Return the (x, y) coordinate for the center point of the cell that contains the specified text.  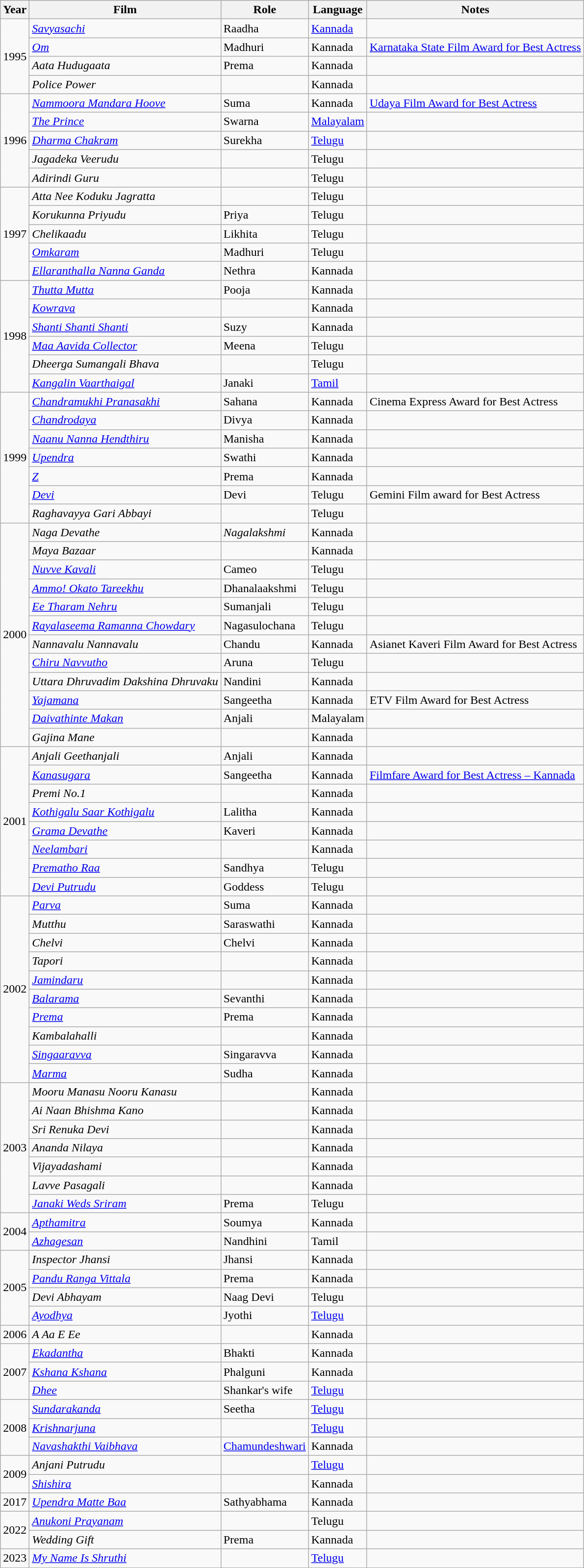
Ekadantha (125, 1353)
Shankar's wife (265, 1390)
Dheerga Sumangali Bhava (125, 364)
Ananda Nilaya (125, 1148)
Role (265, 10)
Nandini (265, 681)
Swarna (265, 122)
Nannavalu Nannavalu (125, 644)
Maa Aavida Collector (125, 346)
Aata Hudugaata (125, 66)
Gemini Film award for Best Actress (475, 495)
Chelikaadu (125, 234)
Apthamitra (125, 1222)
Suzy (265, 327)
Udaya Film Award for Best Actress (475, 103)
2002 (15, 989)
Sri Renuka Devi (125, 1129)
Cinema Express Award for Best Actress (475, 401)
Nandhini (265, 1241)
Vijayadashami (125, 1167)
Lalitha (265, 812)
Rayalaseema Ramanna Chowdary (125, 625)
2007 (15, 1371)
Grama Devathe (125, 831)
2005 (15, 1288)
Swathi (265, 457)
1998 (15, 336)
Nethra (265, 271)
Naanu Nanna Hendthiru (125, 439)
Cameo (265, 570)
Sundarakanda (125, 1409)
2000 (15, 634)
Nagalakshmi (265, 532)
A Aa E Ee (125, 1334)
Film (125, 10)
Singaaravva (125, 1054)
Sathyabhama (265, 1502)
Kanasugara (125, 774)
Naag Devi (265, 1297)
Inspector Jhansi (125, 1260)
Dharma Chakram (125, 140)
Ee Tharam Nehru (125, 607)
Nammoora Mandara Hoove (125, 103)
Janaki (265, 383)
Kshana Kshana (125, 1371)
Chiru Navvutho (125, 663)
2006 (15, 1334)
Thutta Mutta (125, 290)
Daivathinte Makan (125, 719)
Seetha (265, 1409)
2009 (15, 1474)
Balarama (125, 998)
Chandramukhi Pranasakhi (125, 401)
Manisha (265, 439)
Upendra Matte Baa (125, 1502)
Pooja (265, 290)
Mutthu (125, 924)
Maya Bazaar (125, 551)
Raghavayya Gari Abbayi (125, 513)
2023 (15, 1558)
Gajina Mane (125, 737)
Ellaranthalla Nanna Ganda (125, 271)
Pandu Ranga Vittala (125, 1278)
Meena (265, 346)
2008 (15, 1427)
Om (125, 47)
Premi No.1 (125, 793)
Chandrodaya (125, 420)
Nagasulochana (265, 625)
Omkaram (125, 252)
Mooru Manasu Nooru Kanasu (125, 1092)
Sudha (265, 1073)
Parva (125, 905)
Anjali Geethanjali (125, 756)
2004 (15, 1232)
2001 (15, 821)
Asianet Kaveri Film Award for Best Actress (475, 644)
Kaveri (265, 831)
Yajamana (125, 700)
Soumya (265, 1222)
2017 (15, 1502)
Priya (265, 215)
Filmfare Award for Best Actress – Kannada (475, 774)
Raadha (265, 28)
1997 (15, 233)
Korukunna Priyudu (125, 215)
The Prince (125, 122)
Sahana (265, 401)
Uttara Dhruvadim Dakshina Dhruvaku (125, 681)
Sumanjali (265, 607)
Dhanalaakshmi (265, 588)
Phalguni (265, 1371)
Dhee (125, 1390)
Jagadeka Veerudu (125, 159)
Sevanthi (265, 998)
Jhansi (265, 1260)
Krishnarjuna (125, 1428)
Surekha (265, 140)
Police Power (125, 84)
2003 (15, 1147)
1996 (15, 140)
Naga Devathe (125, 532)
Devi Putrudu (125, 887)
Navashakthi Vaibhava (125, 1446)
Goddess (265, 887)
Atta Nee Koduku Jagratta (125, 196)
My Name Is Shruthi (125, 1558)
Neelambari (125, 849)
Kowrava (125, 308)
Wedding Gift (125, 1540)
Likhita (265, 234)
1995 (15, 56)
Anjani Putrudu (125, 1465)
Shanti Shanti Shanti (125, 327)
Shishira (125, 1484)
Chamundeshwari (265, 1446)
Jyothi (265, 1316)
Kothigalu Saar Kothigalu (125, 812)
Kambalahalli (125, 1036)
Z (125, 476)
Nuvve Kavali (125, 570)
Devi Abhayam (125, 1297)
Year (15, 10)
Azhagesan (125, 1241)
Tapori (125, 961)
Upendra (125, 457)
Marma (125, 1073)
Lavve Pasagali (125, 1185)
Sandhya (265, 868)
Savyasachi (125, 28)
ETV Film Award for Best Actress (475, 700)
Anukoni Prayanam (125, 1521)
2022 (15, 1530)
Ai Naan Bhishma Kano (125, 1110)
Aruna (265, 663)
Janaki Weds Sriram (125, 1204)
Singaravva (265, 1054)
Kangalin Vaarthaigal (125, 383)
Karnataka State Film Award for Best Actress (475, 47)
Language (337, 10)
Saraswathi (265, 924)
Bhakti (265, 1353)
Ammo! Okato Tareekhu (125, 588)
Notes (475, 10)
Prematho Raa (125, 868)
Chandu (265, 644)
1999 (15, 457)
Ayodhya (125, 1316)
Jamindaru (125, 980)
Divya (265, 420)
Adirindi Guru (125, 177)
